Locate the cell with the specified text and output its [x, y] center coordinate. 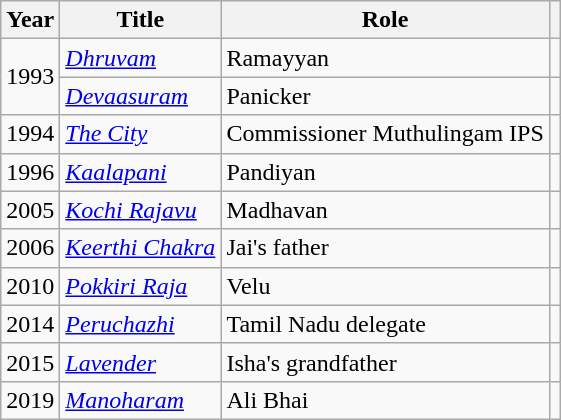
Devaasuram [140, 96]
Jai's father [385, 248]
Panicker [385, 96]
Title [140, 20]
Madhavan [385, 210]
Commissioner Muthulingam IPS [385, 134]
1996 [30, 172]
2005 [30, 210]
Tamil Nadu delegate [385, 324]
Keerthi Chakra [140, 248]
Manoharam [140, 400]
Ramayyan [385, 58]
1993 [30, 77]
The City [140, 134]
Dhruvam [140, 58]
2010 [30, 286]
Pandiyan [385, 172]
2015 [30, 362]
Kaalapani [140, 172]
Peruchazhi [140, 324]
2006 [30, 248]
2014 [30, 324]
Year [30, 20]
Kochi Rajavu [140, 210]
Isha's grandfather [385, 362]
Ali Bhai [385, 400]
Lavender [140, 362]
Velu [385, 286]
Pokkiri Raja [140, 286]
1994 [30, 134]
2019 [30, 400]
Role [385, 20]
